Output the (X, Y) coordinate of the center of the cell containing the given text.  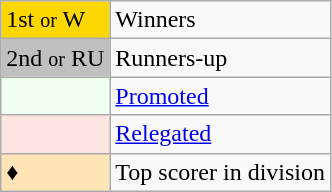
Top scorer in division (220, 172)
Relegated (220, 134)
2nd or RU (56, 58)
1st or W (56, 20)
Promoted (220, 96)
♦ (56, 172)
Winners (220, 20)
Runners-up (220, 58)
